For the text-containing cell, return its midpoint in (x, y) coordinate format. 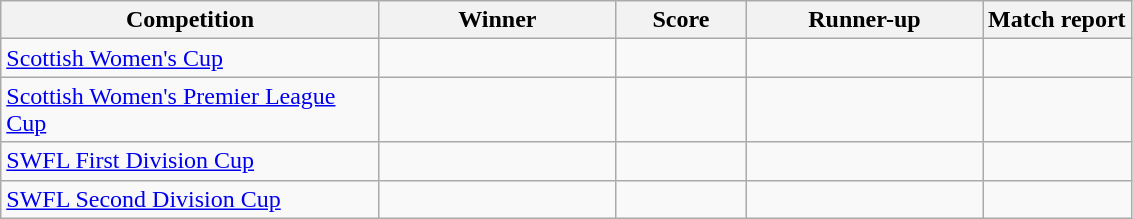
SWFL First Division Cup (190, 161)
SWFL Second Division Cup (190, 199)
Winner (497, 20)
Scottish Women's Premier League Cup (190, 110)
Score (680, 20)
Competition (190, 20)
Scottish Women's Cup (190, 58)
Runner-up (864, 20)
Match report (1056, 20)
